Pinpoint the cell where the given text exists, returning its [x, y] midpoint coordinate. 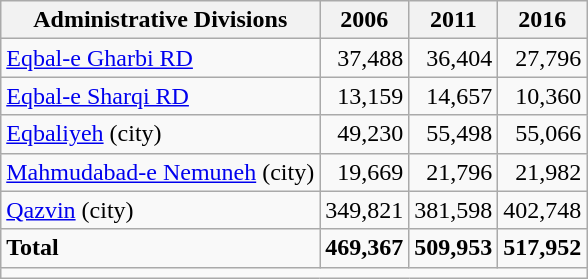
509,953 [454, 248]
Total [160, 248]
349,821 [364, 210]
14,657 [454, 96]
49,230 [364, 134]
10,360 [542, 96]
19,669 [364, 172]
402,748 [542, 210]
27,796 [542, 58]
2011 [454, 20]
Eqbaliyeh (city) [160, 134]
55,498 [454, 134]
21,796 [454, 172]
Eqbal-e Sharqi RD [160, 96]
517,952 [542, 248]
21,982 [542, 172]
37,488 [364, 58]
Mahmudabad-e Nemuneh (city) [160, 172]
Administrative Divisions [160, 20]
Qazvin (city) [160, 210]
13,159 [364, 96]
2016 [542, 20]
36,404 [454, 58]
2006 [364, 20]
469,367 [364, 248]
55,066 [542, 134]
Eqbal-e Gharbi RD [160, 58]
381,598 [454, 210]
